Return the [x, y] coordinate for the center point of the cell that contains the specified text.  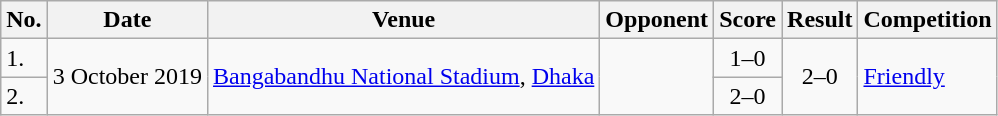
Result [820, 20]
Friendly [928, 77]
3 October 2019 [127, 77]
Bangabandhu National Stadium, Dhaka [404, 77]
Venue [404, 20]
Date [127, 20]
2. [24, 96]
Competition [928, 20]
Opponent [657, 20]
Score [748, 20]
1–0 [748, 58]
1. [24, 58]
No. [24, 20]
